Return the (x, y) coordinate for the center point of the cell that contains the specified text.  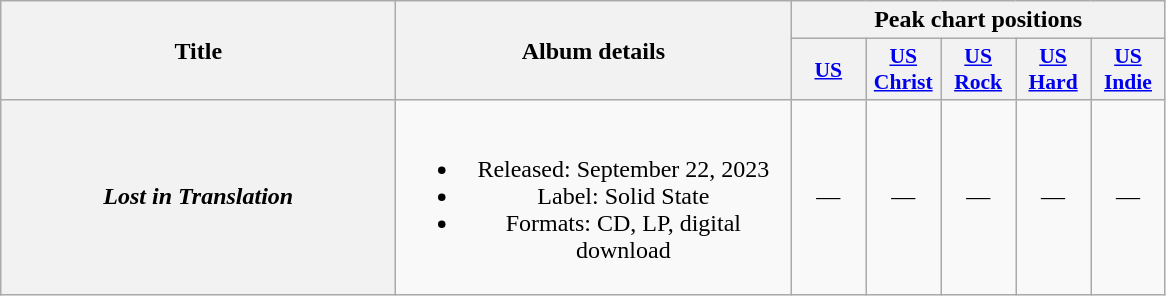
USChrist (904, 70)
Lost in Translation (198, 197)
USIndie (1128, 70)
Peak chart positions (978, 20)
USHard (1054, 70)
USRock (978, 70)
US (828, 70)
Album details (594, 50)
Released: September 22, 2023Label: Solid StateFormats: CD, LP, digital download (594, 197)
Title (198, 50)
